Find where the given text appears and provide that cell's center as (x, y) coordinate. 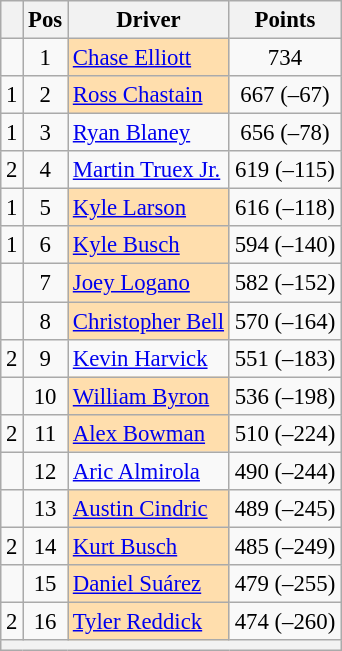
Joey Logano (149, 283)
12 (46, 471)
656 (–78) (284, 133)
3 (46, 133)
594 (–140) (284, 245)
15 (46, 584)
734 (284, 58)
474 (–260) (284, 621)
7 (46, 283)
Ryan Blaney (149, 133)
Kyle Larson (149, 208)
9 (46, 358)
Alex Bowman (149, 433)
Martin Truex Jr. (149, 170)
536 (–198) (284, 396)
510 (–224) (284, 433)
485 (–249) (284, 546)
11 (46, 433)
667 (–67) (284, 95)
14 (46, 546)
Austin Cindric (149, 509)
490 (–244) (284, 471)
Driver (149, 20)
5 (46, 208)
570 (–164) (284, 321)
Kurt Busch (149, 546)
619 (–115) (284, 170)
489 (–245) (284, 509)
Aric Almirola (149, 471)
Chase Elliott (149, 58)
479 (–255) (284, 584)
Daniel Suárez (149, 584)
616 (–118) (284, 208)
Kevin Harvick (149, 358)
Kyle Busch (149, 245)
Tyler Reddick (149, 621)
Points (284, 20)
4 (46, 170)
William Byron (149, 396)
10 (46, 396)
Ross Chastain (149, 95)
6 (46, 245)
582 (–152) (284, 283)
551 (–183) (284, 358)
Pos (46, 20)
8 (46, 321)
13 (46, 509)
16 (46, 621)
Christopher Bell (149, 321)
